Determine the (x, y) coordinate at the center of the cell enclosing the given text.  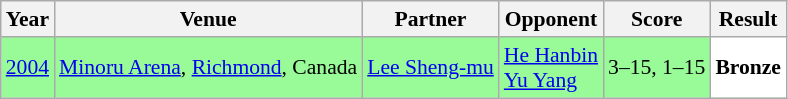
3–15, 1–15 (656, 68)
Year (28, 19)
Score (656, 19)
He Hanbin Yu Yang (551, 68)
Bronze (748, 68)
Result (748, 19)
Lee Sheng-mu (430, 68)
Venue (208, 19)
2004 (28, 68)
Partner (430, 19)
Opponent (551, 19)
Minoru Arena, Richmond, Canada (208, 68)
